From the cell containing the given text, extract its center point as (x, y) coordinate. 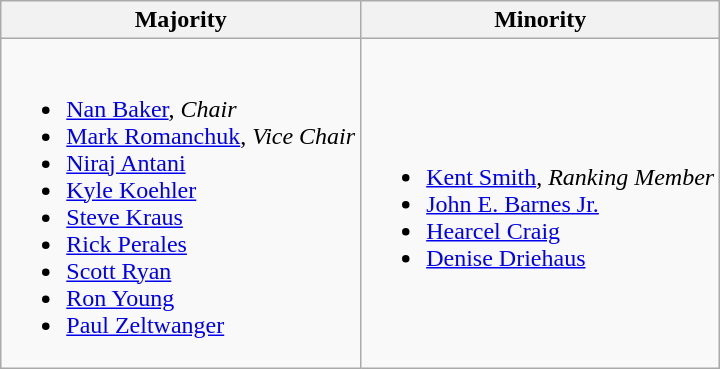
Minority (540, 20)
Nan Baker, ChairMark Romanchuk, Vice ChairNiraj AntaniKyle KoehlerSteve KrausRick PeralesScott RyanRon YoungPaul Zeltwanger (181, 204)
Majority (181, 20)
Kent Smith, Ranking MemberJohn E. Barnes Jr.Hearcel CraigDenise Driehaus (540, 204)
